Return [X, Y] of the center of cell containing provided text 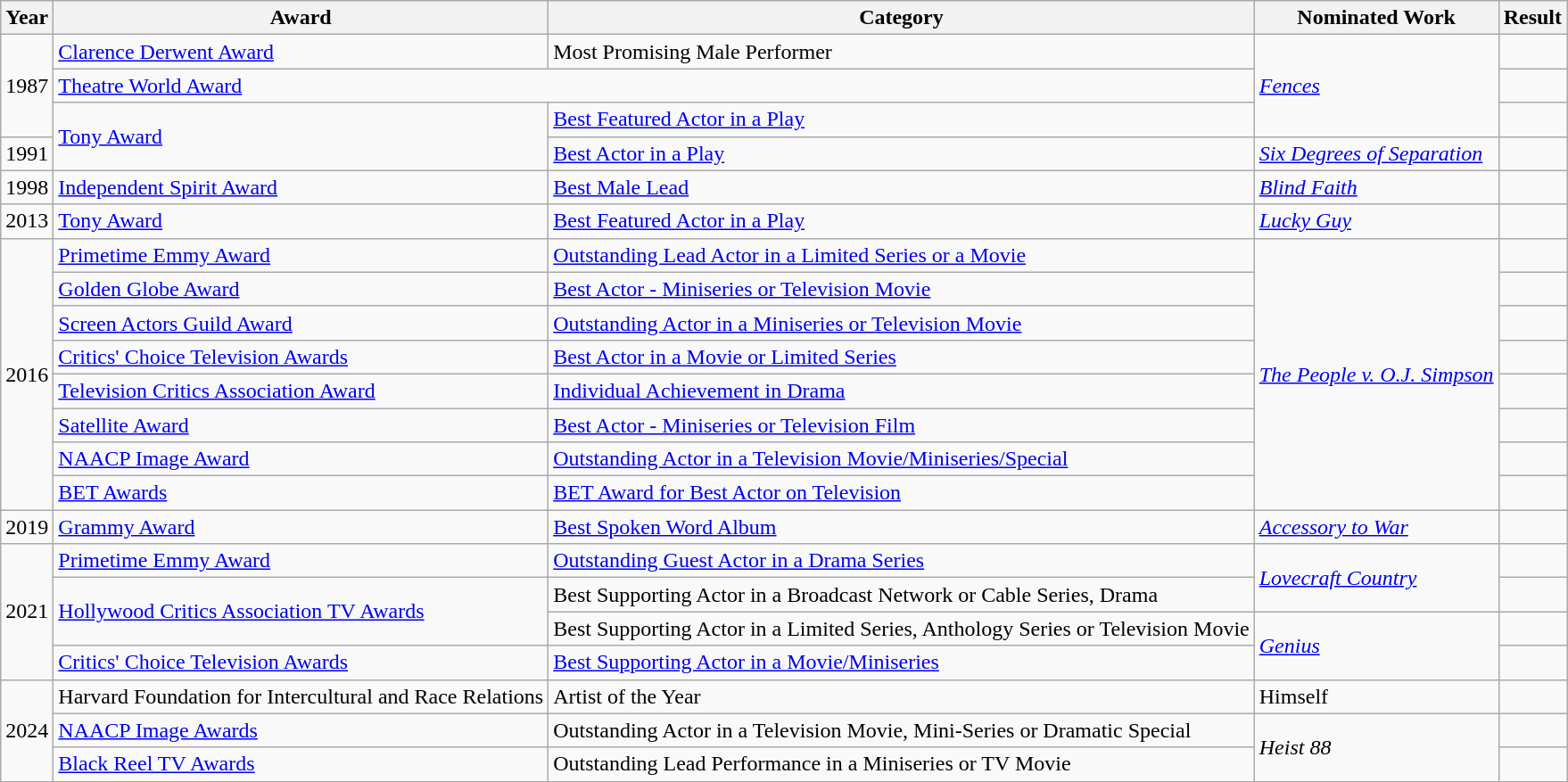
Outstanding Actor in a Television Movie/Miniseries/Special [902, 459]
Heist 88 [1376, 747]
Best Supporting Actor in a Limited Series, Anthology Series or Television Movie [902, 629]
2019 [27, 527]
NAACP Image Award [301, 459]
Best Supporting Actor in a Broadcast Network or Cable Series, Drama [902, 595]
Lovecraft Country [1376, 578]
Best Male Lead [902, 187]
BET Award for Best Actor on Television [902, 493]
Best Actor in a Movie or Limited Series [902, 357]
2013 [27, 221]
Result [1532, 18]
Six Degrees of Separation [1376, 153]
1987 [27, 86]
Satellite Award [301, 425]
Category [902, 18]
2016 [27, 374]
Blind Faith [1376, 187]
Screen Actors Guild Award [301, 323]
Award [301, 18]
BET Awards [301, 493]
1998 [27, 187]
Year [27, 18]
Outstanding Lead Actor in a Limited Series or a Movie [902, 255]
NAACP Image Awards [301, 730]
1991 [27, 153]
2024 [27, 730]
Genius [1376, 646]
Harvard Foundation for Intercultural and Race Relations [301, 696]
Himself [1376, 696]
Nominated Work [1376, 18]
Best Spoken Word Album [902, 527]
Individual Achievement in Drama [902, 391]
Outstanding Actor in a Television Movie, Mini-Series or Dramatic Special [902, 730]
Best Actor - Miniseries or Television Film [902, 425]
Accessory to War [1376, 527]
Clarence Derwent Award [301, 52]
2021 [27, 612]
Grammy Award [301, 527]
The People v. O.J. Simpson [1376, 374]
Theatre World Award [654, 86]
Lucky Guy [1376, 221]
Outstanding Actor in a Miniseries or Television Movie [902, 323]
Best Actor in a Play [902, 153]
Best Supporting Actor in a Movie/Miniseries [902, 663]
Most Promising Male Performer [902, 52]
Television Critics Association Award [301, 391]
Outstanding Guest Actor in a Drama Series [902, 561]
Outstanding Lead Performance in a Miniseries or TV Movie [902, 764]
Artist of the Year [902, 696]
Best Actor - Miniseries or Television Movie [902, 289]
Independent Spirit Award [301, 187]
Hollywood Critics Association TV Awards [301, 612]
Fences [1376, 86]
Black Reel TV Awards [301, 764]
Golden Globe Award [301, 289]
